Locate the cell with the specified text and output its (X, Y) center coordinate. 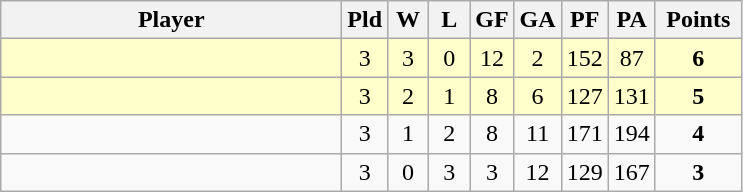
11 (538, 134)
87 (632, 58)
171 (584, 134)
PA (632, 20)
4 (698, 134)
129 (584, 172)
5 (698, 96)
GF (492, 20)
W (408, 20)
PF (584, 20)
L (450, 20)
194 (632, 134)
Pld (365, 20)
127 (584, 96)
152 (584, 58)
GA (538, 20)
Player (172, 20)
167 (632, 172)
Points (698, 20)
131 (632, 96)
